Determine the [x, y] coordinate at the center of the cell enclosing the given text.  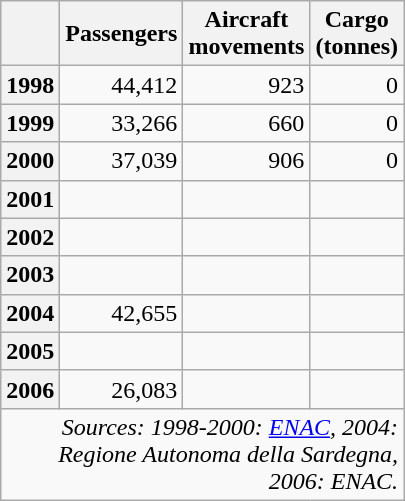
26,083 [122, 389]
2005 [30, 351]
2001 [30, 199]
42,655 [122, 313]
2000 [30, 161]
Cargo (tonnes) [357, 34]
2002 [30, 237]
Aircraft movements [246, 34]
Sources: 1998-2000: ENAC, 2004: Regione Autonoma della Sardegna, 2006: ENAC. [202, 454]
1998 [30, 85]
Passengers [122, 34]
2006 [30, 389]
2004 [30, 313]
37,039 [122, 161]
2003 [30, 275]
33,266 [122, 123]
923 [246, 85]
906 [246, 161]
660 [246, 123]
44,412 [122, 85]
1999 [30, 123]
